Provide the (X, Y) coordinate of the cell's center where the given text is located.  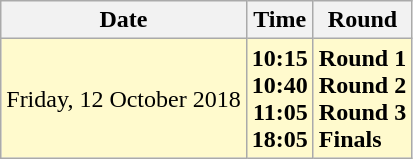
Time (280, 20)
10:1510:4011:0518:05 (280, 98)
Friday, 12 October 2018 (124, 98)
Date (124, 20)
Round 1Round 2Round 3Finals (362, 98)
Round (362, 20)
